Extract the [X, Y] coordinate from the center of the cell holding the provided text.  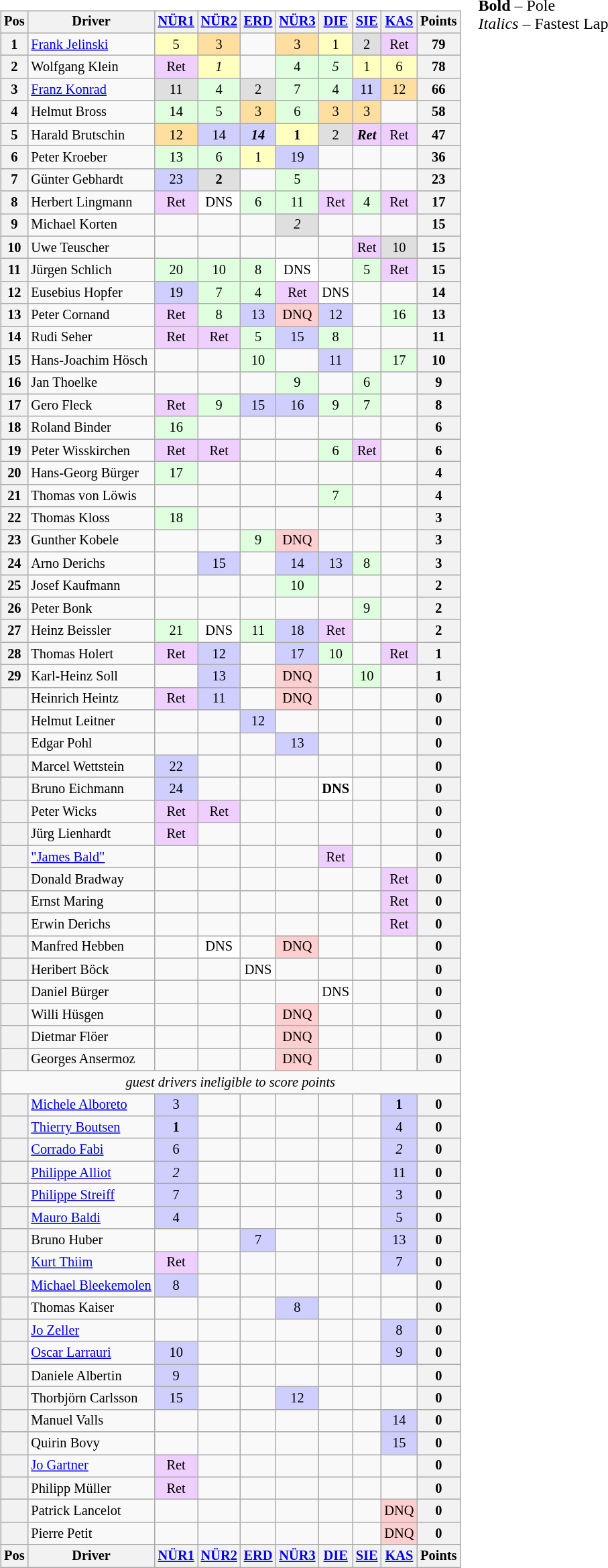
Ernst Maring [91, 902]
Erwin Derichs [91, 924]
Rudi Seher [91, 338]
Gero Fleck [91, 406]
Jo Zeller [91, 1331]
Thomas Kloss [91, 518]
Mauro Baldi [91, 1217]
Gunther Kobele [91, 541]
26 [14, 609]
"James Bald" [91, 857]
Eusebius Hopfer [91, 293]
36 [438, 158]
Philippe Streiff [91, 1195]
Jürg Lienhardt [91, 834]
Jan Thoelke [91, 383]
Marcel Wettstein [91, 766]
Michele Alboreto [91, 1105]
Frank Jelinski [91, 44]
Helmut Bross [91, 112]
Georges Ansermoz [91, 1060]
Wolfgang Klein [91, 67]
Peter Wicks [91, 812]
Bruno Eichmann [91, 789]
Michael Korten [91, 225]
Karl-Heinz Soll [91, 676]
Manuel Valls [91, 1421]
Hans-Georg Bürger [91, 473]
Thierry Boutsen [91, 1128]
Franz Konrad [91, 90]
Peter Bonk [91, 609]
28 [14, 654]
Quirin Bovy [91, 1443]
Daniele Albertin [91, 1376]
Donald Bradway [91, 880]
Thorbjörn Carlsson [91, 1398]
Peter Wisskirchen [91, 450]
27 [14, 631]
Josef Kaufmann [91, 586]
Edgar Pohl [91, 744]
79 [438, 44]
Peter Kroeber [91, 158]
Philipp Müller [91, 1488]
58 [438, 112]
Thomas Kaiser [91, 1308]
Heinrich Heintz [91, 699]
29 [14, 676]
78 [438, 67]
Dietmar Flöer [91, 1037]
Corrado Fabi [91, 1150]
Pierre Petit [91, 1534]
Jo Gartner [91, 1466]
Arno Derichs [91, 563]
Oscar Larrauri [91, 1353]
Thomas von Löwis [91, 495]
Peter Cornand [91, 315]
Uwe Teuscher [91, 247]
Bruno Huber [91, 1240]
Manfred Hebben [91, 947]
Heribert Böck [91, 969]
Thomas Holert [91, 654]
Heinz Beissler [91, 631]
66 [438, 90]
Günter Gebhardt [91, 180]
25 [14, 586]
Philippe Alliot [91, 1172]
Helmut Leitner [91, 721]
Patrick Lancelot [91, 1511]
Kurt Thiim [91, 1263]
47 [438, 135]
Michael Bleekemolen [91, 1285]
Roland Binder [91, 428]
Jürgen Schlich [91, 270]
Hans-Joachim Hösch [91, 360]
Willi Hüsgen [91, 1015]
Daniel Bürger [91, 992]
Herbert Lingmann [91, 202]
guest drivers ineligible to score points [231, 1082]
Harald Brutschin [91, 135]
